For the text-containing cell, return its midpoint in (x, y) coordinate format. 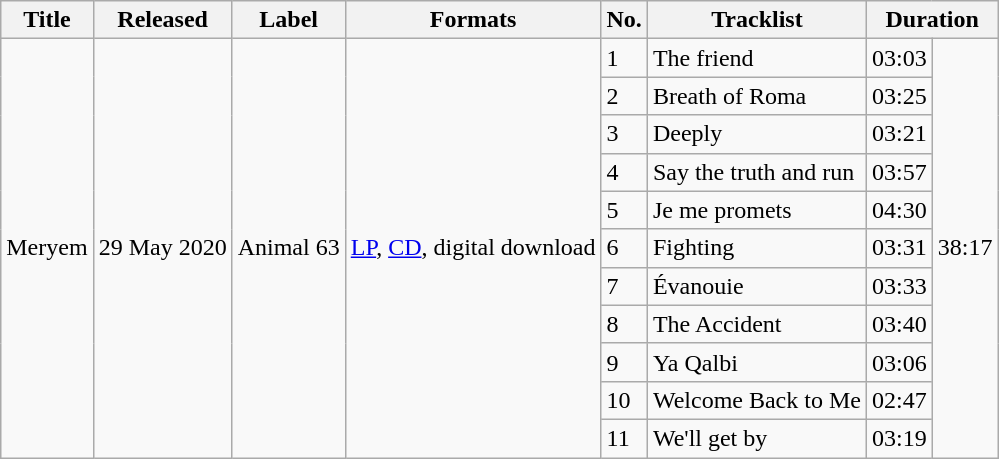
Formats (473, 20)
03:25 (899, 96)
No. (624, 20)
6 (624, 248)
03:57 (899, 172)
5 (624, 210)
Je me promets (756, 210)
04:30 (899, 210)
8 (624, 324)
Deeply (756, 134)
Say the truth and run (756, 172)
3 (624, 134)
7 (624, 286)
2 (624, 96)
1 (624, 58)
03:33 (899, 286)
03:40 (899, 324)
LP, CD, digital download (473, 248)
29 May 2020 (162, 248)
11 (624, 438)
Duration (932, 20)
9 (624, 362)
We'll get by (756, 438)
02:47 (899, 400)
4 (624, 172)
Label (288, 20)
Breath of Roma (756, 96)
Tracklist (756, 20)
03:03 (899, 58)
Released (162, 20)
Welcome Back to Me (756, 400)
03:21 (899, 134)
03:06 (899, 362)
03:31 (899, 248)
38:17 (965, 248)
Animal 63 (288, 248)
The Accident (756, 324)
03:19 (899, 438)
Title (47, 20)
10 (624, 400)
Meryem (47, 248)
Évanouie (756, 286)
Ya Qalbi (756, 362)
Fighting (756, 248)
The friend (756, 58)
